Extract the (X, Y) coordinate from the center of the cell holding the provided text.  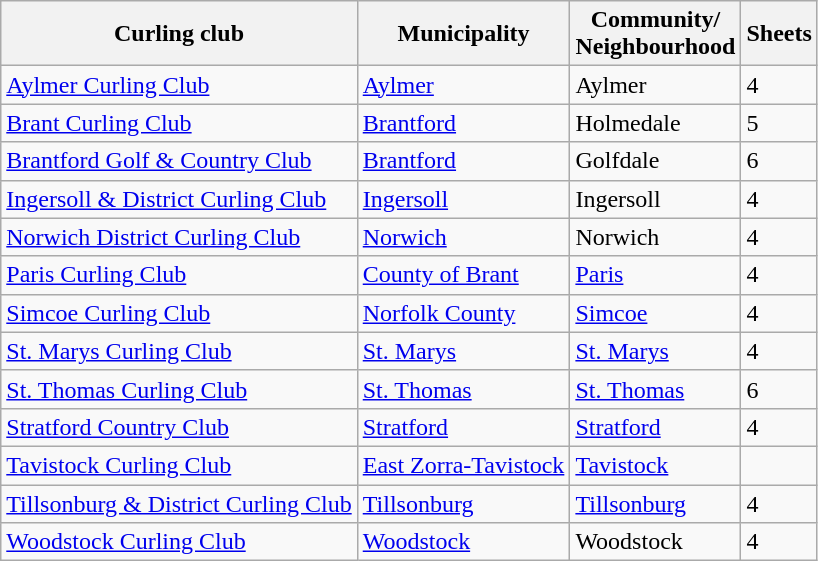
Norfolk County (464, 313)
Municipality (464, 34)
Norwich District Curling Club (179, 237)
Simcoe Curling Club (179, 313)
Golfdale (656, 161)
Curling club (179, 34)
Brant Curling Club (179, 123)
Tavistock (656, 465)
Sheets (779, 34)
Aylmer Curling Club (179, 85)
5 (779, 123)
Brantford Golf & Country Club (179, 161)
Paris Curling Club (179, 275)
Holmedale (656, 123)
Ingersoll & District Curling Club (179, 199)
St. Marys Curling Club (179, 351)
East Zorra-Tavistock (464, 465)
Stratford Country Club (179, 427)
Paris (656, 275)
Tillsonburg & District Curling Club (179, 503)
Community/Neighbourhood (656, 34)
St. Thomas Curling Club (179, 389)
Simcoe (656, 313)
Woodstock Curling Club (179, 542)
County of Brant (464, 275)
Tavistock Curling Club (179, 465)
